Locate the cell with the specified text and output its [X, Y] center coordinate. 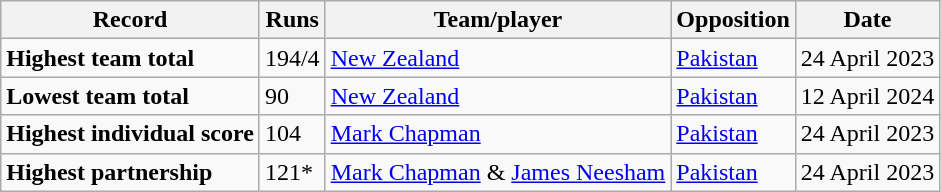
121* [292, 172]
Highest individual score [130, 134]
Mark Chapman [498, 134]
Lowest team total [130, 96]
Opposition [733, 20]
12 April 2024 [867, 96]
104 [292, 134]
Runs [292, 20]
194/4 [292, 58]
Date [867, 20]
Team/player [498, 20]
Mark Chapman & James Neesham [498, 172]
Record [130, 20]
Highest team total [130, 58]
Highest partnership [130, 172]
90 [292, 96]
